Return the [x, y] coordinate for the center point of the cell that contains the specified text.  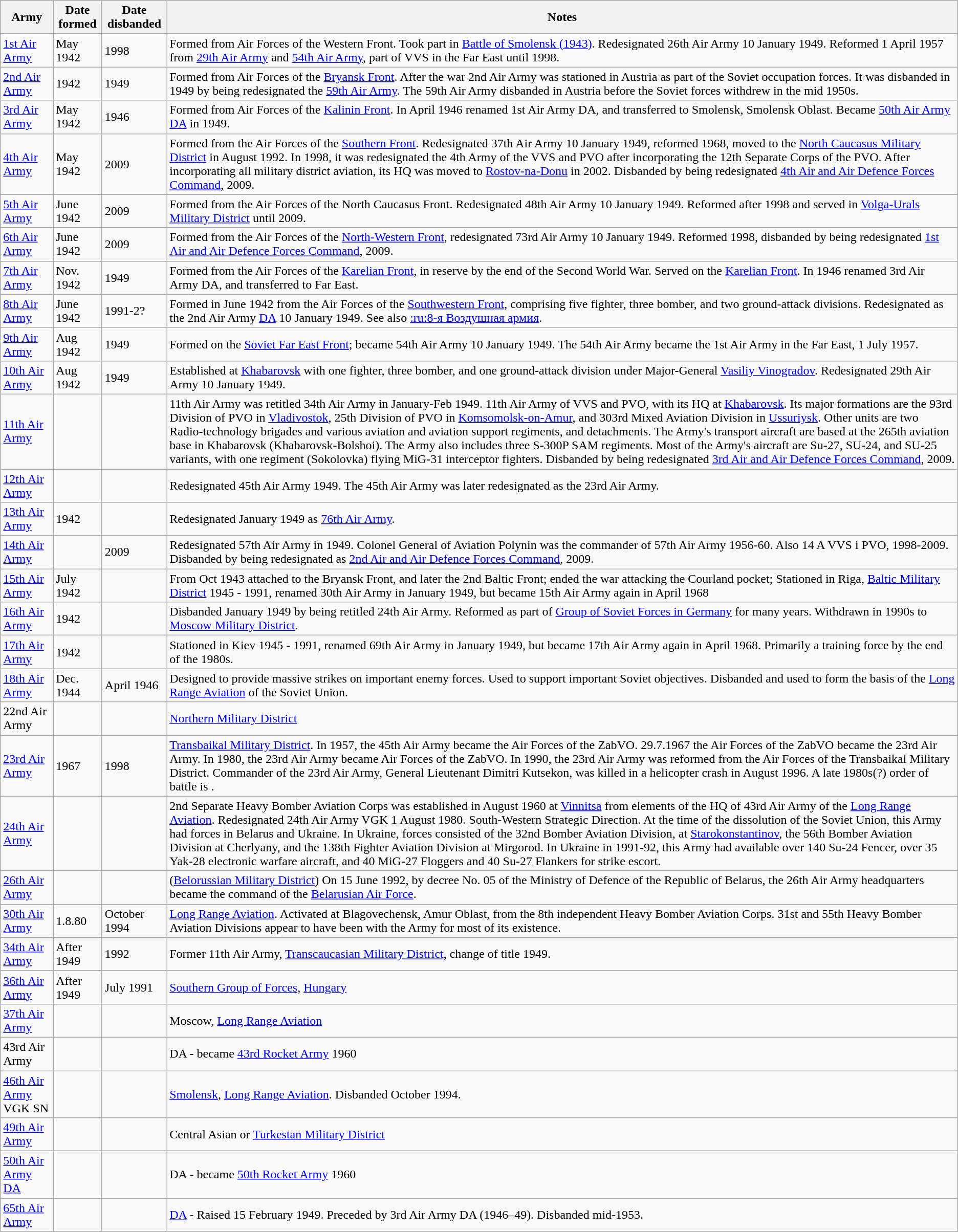
Date disbanded [134, 17]
12th Air Army [27, 485]
Southern Group of Forces, Hungary [562, 987]
6th Air Army [27, 245]
16th Air Army [27, 619]
Former 11th Air Army, Transcaucasian Military District, change of title 1949. [562, 954]
1.8.80 [78, 921]
4th Air Army [27, 164]
1st Air Army [27, 50]
Dec. 1944 [78, 686]
15th Air Army [27, 585]
13th Air Army [27, 519]
5th Air Army [27, 211]
46th Air Army VGK SN [27, 1094]
18th Air Army [27, 686]
Northern Military District [562, 718]
49th Air Army [27, 1135]
Redesignated January 1949 as 76th Air Army. [562, 519]
24th Air Army [27, 833]
43rd Air Army [27, 1054]
23rd Air Army [27, 765]
July 1942 [78, 585]
22nd Air Army [27, 718]
DA - became 43rd Rocket Army 1960 [562, 1054]
26th Air Army [27, 887]
Date formed [78, 17]
30th Air Army [27, 921]
Army [27, 17]
Central Asian or Turkestan Military District [562, 1135]
50th Air Army DA [27, 1175]
1967 [78, 765]
36th Air Army [27, 987]
3rd Air Army [27, 117]
2nd Air Army [27, 84]
8th Air Army [27, 311]
9th Air Army [27, 344]
DA - became 50th Rocket Army 1960 [562, 1175]
Notes [562, 17]
34th Air Army [27, 954]
14th Air Army [27, 553]
7th Air Army [27, 277]
10th Air Army [27, 378]
October 1994 [134, 921]
DA - Raised 15 February 1949. Preceded by 3rd Air Army DA (1946–49). Disbanded mid-1953. [562, 1215]
17th Air Army [27, 652]
Nov. 1942 [78, 277]
1946 [134, 117]
1992 [134, 954]
April 1946 [134, 686]
July 1991 [134, 987]
37th Air Army [27, 1020]
Formed on the Soviet Far East Front; became 54th Air Army 10 January 1949. The 54th Air Army became the 1st Air Army in the Far East, 1 July 1957. [562, 344]
Smolensk, Long Range Aviation. Disbanded October 1994. [562, 1094]
Redesignated 45th Air Army 1949. The 45th Air Army was later redesignated as the 23rd Air Army. [562, 485]
Moscow, Long Range Aviation [562, 1020]
1991-2? [134, 311]
11th Air Army [27, 431]
65th Air Army [27, 1215]
